Output the (X, Y) coordinate of the center of the cell containing the given text.  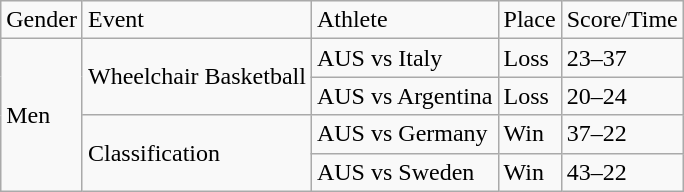
Score/Time (622, 20)
37–22 (622, 134)
Gender (42, 20)
Place (530, 20)
Men (42, 115)
AUS vs Sweden (404, 172)
43–22 (622, 172)
AUS vs Argentina (404, 96)
20–24 (622, 96)
AUS vs Italy (404, 58)
23–37 (622, 58)
Classification (196, 153)
Wheelchair Basketball (196, 77)
Athlete (404, 20)
Event (196, 20)
AUS vs Germany (404, 134)
